Search for the cell housing the specified text and yield its [X, Y] center coordinate. 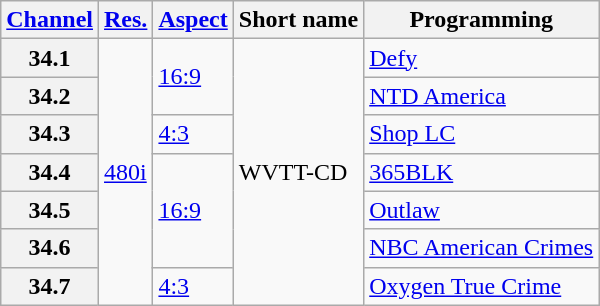
34.7 [50, 286]
34.6 [50, 248]
Aspect [193, 20]
34.5 [50, 210]
34.1 [50, 58]
Defy [482, 58]
Oxygen True Crime [482, 286]
NBC American Crimes [482, 248]
Short name [298, 20]
480i [126, 172]
34.2 [50, 96]
WVTT-CD [298, 172]
34.3 [50, 134]
Channel [50, 20]
Programming [482, 20]
34.4 [50, 172]
NTD America [482, 96]
Outlaw [482, 210]
365BLK [482, 172]
Res. [126, 20]
Shop LC [482, 134]
